Provide the (x, y) coordinate of the cell's center where the given text is located.  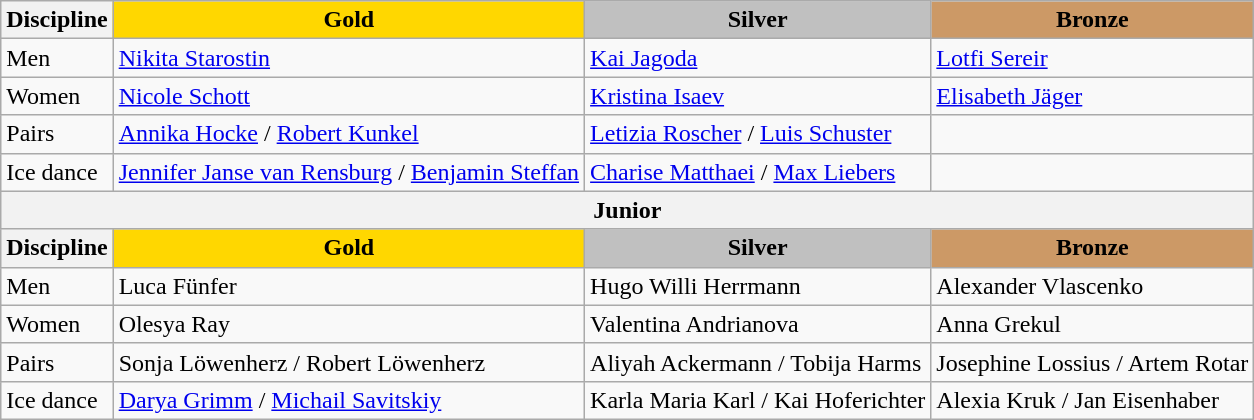
Kristina Isaev (758, 96)
Luca Fünfer (348, 286)
Alexander Vlascenko (1092, 286)
Aliyah Ackermann / Tobija Harms (758, 362)
Elisabeth Jäger (1092, 96)
Sonja Löwenherz / Robert Löwenherz (348, 362)
Kai Jagoda (758, 58)
Jennifer Janse van Rensburg / Benjamin Steffan (348, 172)
Charise Matthaei / Max Liebers (758, 172)
Anna Grekul (1092, 324)
Lotfi Sereir (1092, 58)
Valentina Andrianova (758, 324)
Josephine Lossius / Artem Rotar (1092, 362)
Karla Maria Karl / Kai Hoferichter (758, 400)
Nikita Starostin (348, 58)
Darya Grimm / Michail Savitskiy (348, 400)
Hugo Willi Herrmann (758, 286)
Nicole Schott (348, 96)
Alexia Kruk / Jan Eisenhaber (1092, 400)
Annika Hocke / Robert Kunkel (348, 134)
Olesya Ray (348, 324)
Junior (628, 210)
Letizia Roscher / Luis Schuster (758, 134)
